Detect which cell encompasses the target text, then output its [x, y] center coordinate. 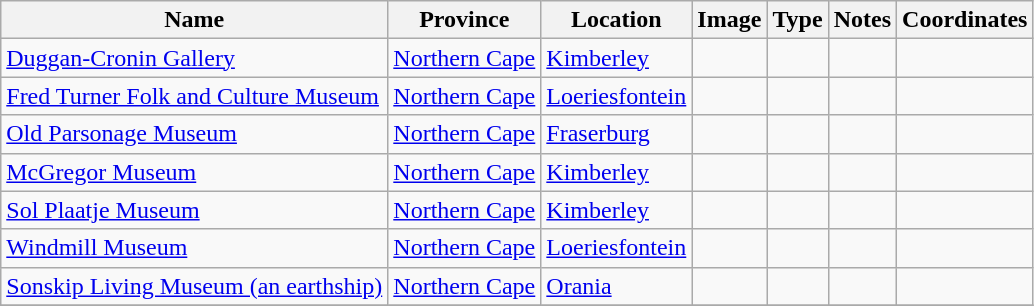
Notes [862, 20]
Orania [616, 286]
Image [730, 20]
McGregor Museum [194, 172]
Coordinates [965, 20]
Duggan-Cronin Gallery [194, 58]
Windmill Museum [194, 248]
Old Parsonage Museum [194, 134]
Fraserburg [616, 134]
Province [464, 20]
Name [194, 20]
Sonskip Living Museum (an earthship) [194, 286]
Sol Plaatje Museum [194, 210]
Type [798, 20]
Location [616, 20]
Fred Turner Folk and Culture Museum [194, 96]
